Return (X, Y) of the center of cell containing provided text 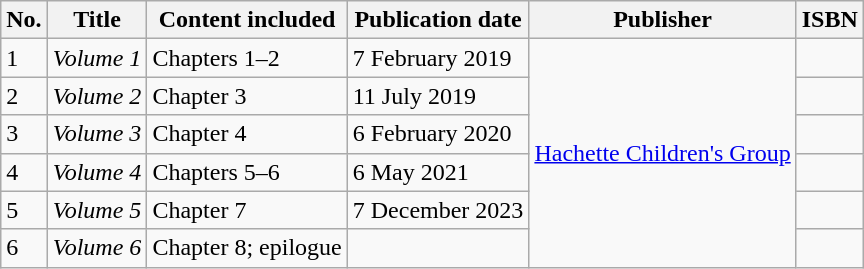
Volume 4 (97, 172)
Chapter 4 (247, 134)
7 December 2023 (438, 210)
6 May 2021 (438, 172)
Volume 5 (97, 210)
Hachette Children's Group (662, 153)
Chapters 5–6 (247, 172)
Title (97, 20)
1 (24, 58)
11 July 2019 (438, 96)
Content included (247, 20)
No. (24, 20)
Publication date (438, 20)
ISBN (830, 20)
Volume 2 (97, 96)
Chapters 1–2 (247, 58)
4 (24, 172)
Chapter 8; epilogue (247, 248)
Chapter 7 (247, 210)
Publisher (662, 20)
3 (24, 134)
6 February 2020 (438, 134)
Volume 1 (97, 58)
2 (24, 96)
Volume 3 (97, 134)
6 (24, 248)
Chapter 3 (247, 96)
5 (24, 210)
7 February 2019 (438, 58)
Volume 6 (97, 248)
